Return (X, Y) of the center of cell containing provided text 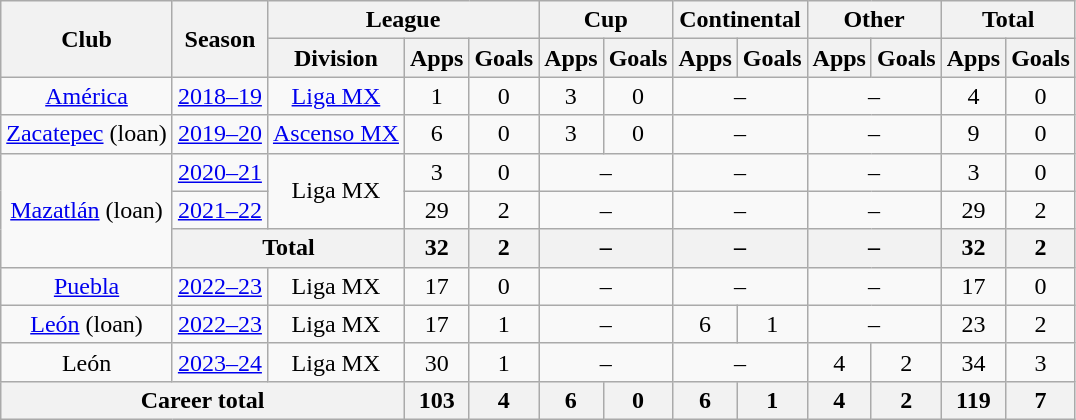
Career total (203, 400)
Season (220, 39)
2020–21 (220, 172)
League (402, 20)
9 (973, 134)
Club (87, 39)
León (loan) (87, 324)
34 (973, 362)
2023–24 (220, 362)
103 (436, 400)
Other (874, 20)
Continental (740, 20)
Ascenso MX (336, 134)
Puebla (87, 286)
119 (973, 400)
2019–20 (220, 134)
23 (973, 324)
Zacatepec (loan) (87, 134)
Division (336, 58)
Cup (606, 20)
América (87, 96)
León (87, 362)
30 (436, 362)
2021–22 (220, 210)
Mazatlán (loan) (87, 210)
2018–19 (220, 96)
7 (1041, 400)
